For the text-containing cell, return its midpoint in (x, y) coordinate format. 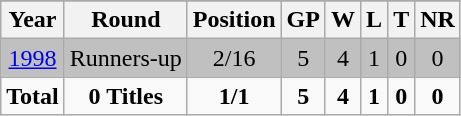
W (342, 20)
Year (33, 20)
Round (126, 20)
GP (303, 20)
L (374, 20)
NR (438, 20)
2/16 (234, 58)
Runners-up (126, 58)
Position (234, 20)
1/1 (234, 96)
Total (33, 96)
T (402, 20)
0 Titles (126, 96)
1998 (33, 58)
